Return the (X, Y) coordinate for the center point of the cell that contains the specified text.  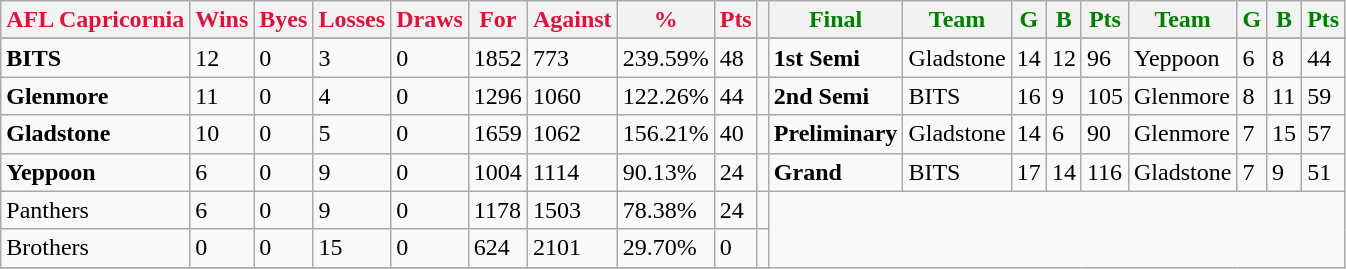
48 (736, 58)
2101 (572, 248)
1060 (572, 96)
116 (1104, 172)
1296 (498, 96)
Draws (430, 20)
4 (352, 96)
10 (222, 134)
78.38% (666, 210)
1062 (572, 134)
Preliminary (836, 134)
AFL Capricornia (96, 20)
For (498, 20)
239.59% (666, 58)
40 (736, 134)
773 (572, 58)
Brothers (96, 248)
96 (1104, 58)
1503 (572, 210)
5 (352, 134)
17 (1028, 172)
Grand (836, 172)
1004 (498, 172)
1st Semi (836, 58)
1114 (572, 172)
90.13% (666, 172)
59 (1324, 96)
Final (836, 20)
Byes (284, 20)
156.21% (666, 134)
122.26% (666, 96)
90 (1104, 134)
105 (1104, 96)
3 (352, 58)
1659 (498, 134)
29.70% (666, 248)
16 (1028, 96)
1852 (498, 58)
Losses (352, 20)
51 (1324, 172)
Against (572, 20)
Wins (222, 20)
% (666, 20)
Panthers (96, 210)
624 (498, 248)
1178 (498, 210)
57 (1324, 134)
2nd Semi (836, 96)
